Extract the (X, Y) coordinate from the center of the cell holding the provided text.  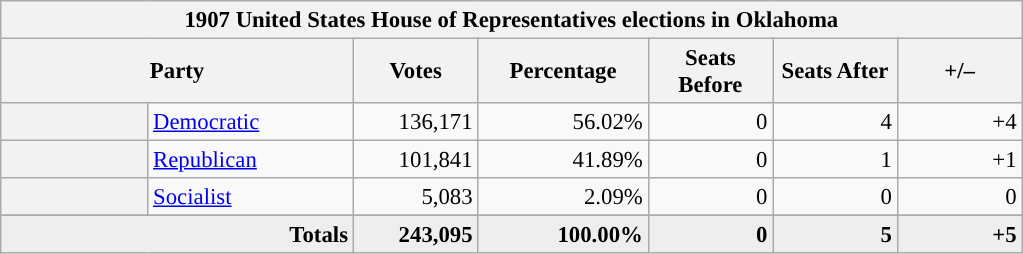
1 (836, 160)
136,171 (416, 122)
1907 United States House of Representatives elections in Oklahoma (512, 20)
5 (836, 235)
Democratic (251, 122)
Totals (178, 235)
+4 (960, 122)
Seats After (836, 72)
Seats Before (710, 72)
Republican (251, 160)
+/– (960, 72)
Socialist (251, 197)
+1 (960, 160)
Party (178, 72)
243,095 (416, 235)
2.09% (563, 197)
Votes (416, 72)
101,841 (416, 160)
41.89% (563, 160)
100.00% (563, 235)
5,083 (416, 197)
Percentage (563, 72)
+5 (960, 235)
56.02% (563, 122)
4 (836, 122)
